Capture the cell that displays the provided text and extract its (X, Y) central coordinate. 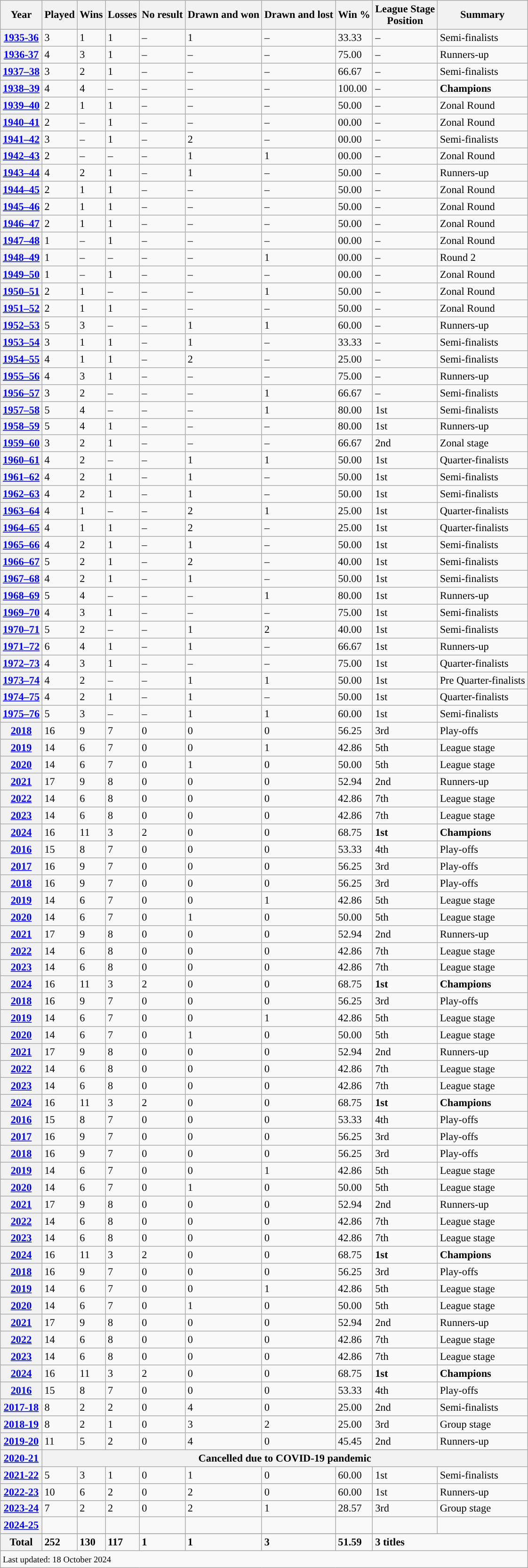
28.57 (354, 1509)
1952–53 (21, 325)
Wins (91, 15)
Losses (122, 15)
1941–42 (21, 139)
1955–56 (21, 376)
Drawn and won (224, 15)
1965–66 (21, 545)
1973–74 (21, 680)
1949–50 (21, 275)
1937–38 (21, 72)
1936-37 (21, 55)
1956–57 (21, 393)
45.45 (354, 1441)
1972–73 (21, 663)
1963–64 (21, 511)
1964–65 (21, 528)
League StagePosition (405, 15)
1943–44 (21, 173)
2020-21 (21, 1458)
2024-25 (21, 1526)
1974–75 (21, 697)
1946–47 (21, 224)
1945–46 (21, 207)
Pre Quarter-finalists (482, 680)
Drawn and lost (298, 15)
130 (91, 1543)
1968–69 (21, 596)
Last updated: 18 October 2024 (264, 1560)
Summary (482, 15)
1966–67 (21, 562)
51.59 (354, 1543)
117 (122, 1543)
3 titles (450, 1543)
1938–39 (21, 89)
1957–58 (21, 410)
1967–68 (21, 579)
1948–49 (21, 258)
1940–41 (21, 122)
Played (59, 15)
1958–59 (21, 427)
1959–60 (21, 444)
2022-23 (21, 1492)
1935-36 (21, 38)
2018-19 (21, 1424)
1944–45 (21, 190)
1969–70 (21, 613)
1942–43 (21, 156)
1947–48 (21, 241)
100.00 (354, 89)
2023-24 (21, 1509)
1939–40 (21, 105)
Year (21, 15)
1954–55 (21, 359)
No result (162, 15)
Win % (354, 15)
1960–61 (21, 461)
1961–62 (21, 477)
2017-18 (21, 1407)
1951–52 (21, 308)
Zonal stage (482, 444)
252 (59, 1543)
1950–51 (21, 291)
1971–72 (21, 647)
1970–71 (21, 630)
2019-20 (21, 1441)
1975–76 (21, 714)
10 (59, 1492)
2021-22 (21, 1475)
1962–63 (21, 494)
Round 2 (482, 258)
1953–54 (21, 342)
Cancelled due to COVID-19 pandemic (285, 1458)
Total (21, 1543)
